Extract the (X, Y) coordinate from the center of the cell holding the provided text.  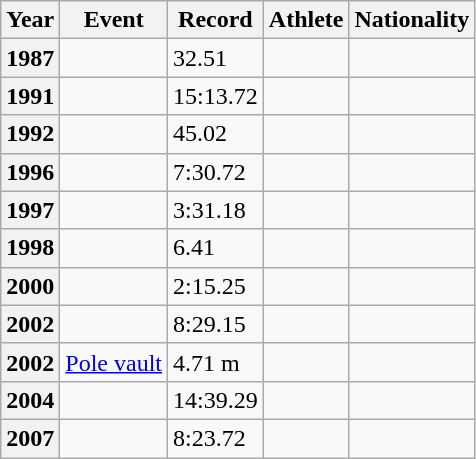
1997 (30, 210)
3:31.18 (216, 210)
Event (114, 20)
2007 (30, 438)
15:13.72 (216, 96)
14:39.29 (216, 400)
2:15.25 (216, 286)
8:23.72 (216, 438)
1992 (30, 134)
2004 (30, 400)
Nationality (412, 20)
1991 (30, 96)
32.51 (216, 58)
6.41 (216, 248)
4.71 m (216, 362)
7:30.72 (216, 172)
45.02 (216, 134)
1987 (30, 58)
Year (30, 20)
1998 (30, 248)
Record (216, 20)
8:29.15 (216, 324)
2000 (30, 286)
Pole vault (114, 362)
Athlete (306, 20)
1996 (30, 172)
